Scan for the cell matching the given text and deliver its (x, y) coordinate at center. 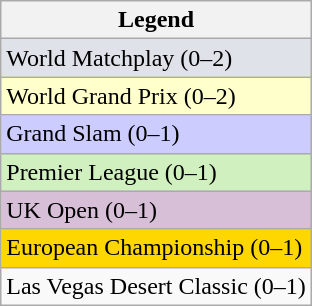
World Grand Prix (0–2) (156, 96)
European Championship (0–1) (156, 248)
World Matchplay (0–2) (156, 58)
Premier League (0–1) (156, 172)
Las Vegas Desert Classic (0–1) (156, 286)
Legend (156, 20)
Grand Slam (0–1) (156, 134)
UK Open (0–1) (156, 210)
